Detect which cell encompasses the target text, then output its (x, y) center coordinate. 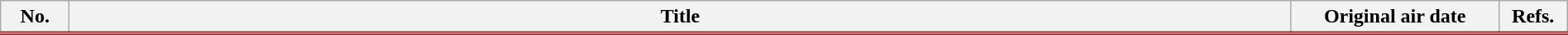
Title (680, 17)
No. (35, 17)
Refs. (1533, 17)
Original air date (1394, 17)
